Locate the cell with the specified text and output its (X, Y) center coordinate. 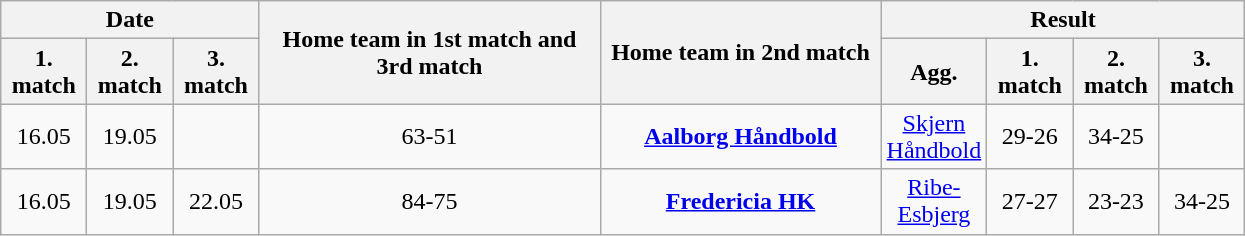
63-51 (430, 136)
Home team in 1st match and 3rd match (430, 52)
29-26 (1030, 136)
Result (1063, 20)
Agg. (934, 72)
23-23 (1116, 202)
Date (130, 20)
Ribe-Esbjerg (934, 202)
22.05 (216, 202)
Aalborg Håndbold (740, 136)
Skjern Håndbold (934, 136)
Home team in 2nd match (740, 52)
Fredericia HK (740, 202)
27-27 (1030, 202)
84-75 (430, 202)
